Locate the cell with the specified text and output its [x, y] center coordinate. 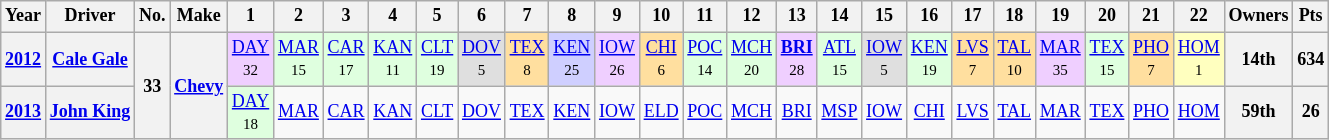
HOM [1198, 113]
2013 [24, 113]
2012 [24, 59]
TEX15 [1107, 59]
3 [346, 16]
KAN11 [393, 59]
DOV5 [482, 59]
33 [152, 86]
BRI [796, 113]
CLT19 [438, 59]
Pts [1311, 16]
14 [840, 16]
Owners [1258, 16]
Make [199, 16]
12 [752, 16]
26 [1311, 113]
IOW26 [618, 59]
LVS [972, 113]
KEN19 [929, 59]
9 [618, 16]
22 [1198, 16]
POC14 [705, 59]
TAL [1014, 113]
Year [24, 16]
MAR35 [1060, 59]
2 [299, 16]
17 [972, 16]
MCH [752, 113]
15 [884, 16]
KEN25 [572, 59]
13 [796, 16]
8 [572, 16]
MAR15 [299, 59]
PHO7 [1152, 59]
HOM1 [1198, 59]
CLT [438, 113]
21 [1152, 16]
TAL10 [1014, 59]
4 [393, 16]
20 [1107, 16]
CAR [346, 113]
DAY18 [251, 113]
1 [251, 16]
IOW5 [884, 59]
14th [1258, 59]
PHO [1152, 113]
18 [1014, 16]
TEX8 [527, 59]
59th [1258, 113]
ATL15 [840, 59]
DAY32 [251, 59]
BRI28 [796, 59]
Driver [90, 16]
CHI6 [661, 59]
DOV [482, 113]
LVS7 [972, 59]
POC [705, 113]
ELD [661, 113]
5 [438, 16]
11 [705, 16]
CAR17 [346, 59]
John King [90, 113]
MSP [840, 113]
KEN [572, 113]
16 [929, 16]
MCH20 [752, 59]
19 [1060, 16]
CHI [929, 113]
10 [661, 16]
6 [482, 16]
KAN [393, 113]
634 [1311, 59]
No. [152, 16]
Chevy [199, 86]
Cale Gale [90, 59]
7 [527, 16]
